Locate the cell with the specified text and output its [x, y] center coordinate. 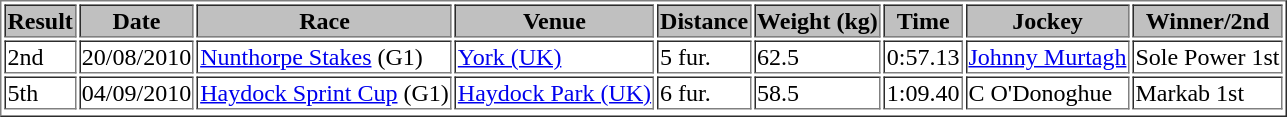
5 fur. [704, 56]
Haydock Sprint Cup (G1) [324, 92]
Nunthorpe Stakes (G1) [324, 56]
Johnny Murtagh [1047, 56]
York (UK) [554, 56]
Time [924, 20]
Jockey [1047, 20]
Venue [554, 20]
04/09/2010 [136, 92]
Distance [704, 20]
58.5 [818, 92]
6 fur. [704, 92]
Haydock Park (UK) [554, 92]
Result [40, 20]
1:09.40 [924, 92]
Weight (kg) [818, 20]
C O'Donoghue [1047, 92]
Date [136, 20]
20/08/2010 [136, 56]
Race [324, 20]
0:57.13 [924, 56]
5th [40, 92]
2nd [40, 56]
Markab 1st [1207, 92]
62.5 [818, 56]
Sole Power 1st [1207, 56]
Winner/2nd [1207, 20]
